Return the [X, Y] coordinate for the center point of the cell that contains the specified text.  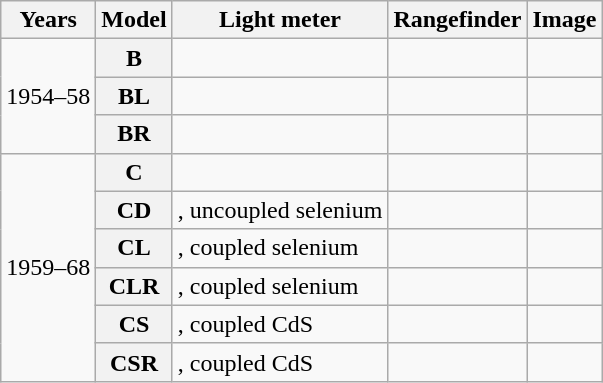
CL [134, 248]
1954–58 [48, 96]
C [134, 172]
CS [134, 324]
CLR [134, 286]
Rangefinder [458, 20]
BR [134, 134]
, uncoupled selenium [280, 210]
CD [134, 210]
1959–68 [48, 267]
Years [48, 20]
B [134, 58]
Model [134, 20]
Light meter [280, 20]
BL [134, 96]
CSR [134, 362]
Image [564, 20]
